For the text-containing cell, return its midpoint in [X, Y] coordinate format. 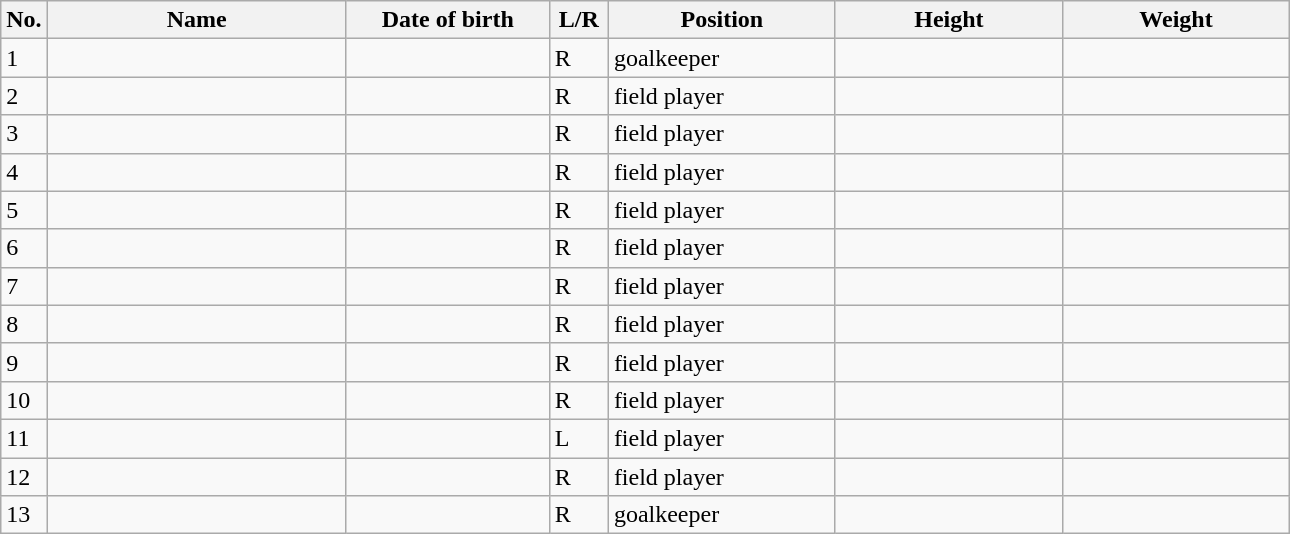
8 [24, 324]
4 [24, 172]
13 [24, 515]
Date of birth [448, 20]
No. [24, 20]
10 [24, 400]
Name [196, 20]
11 [24, 438]
2 [24, 96]
9 [24, 362]
1 [24, 58]
Position [722, 20]
Height [948, 20]
6 [24, 248]
Weight [1176, 20]
L/R [578, 20]
L [578, 438]
5 [24, 210]
12 [24, 477]
7 [24, 286]
3 [24, 134]
